Locate the cell with the specified text and output its [x, y] center coordinate. 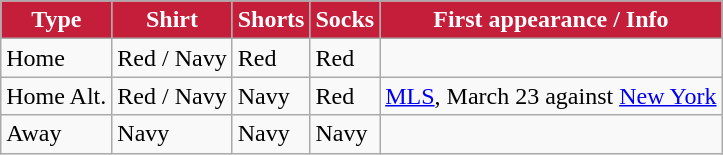
Shorts [271, 20]
First appearance / Info [551, 20]
Home [56, 58]
Away [56, 134]
Shirt [172, 20]
MLS, March 23 against New York [551, 96]
Type [56, 20]
Socks [345, 20]
Home Alt. [56, 96]
